Extract the [X, Y] coordinate from the center of the cell holding the provided text.  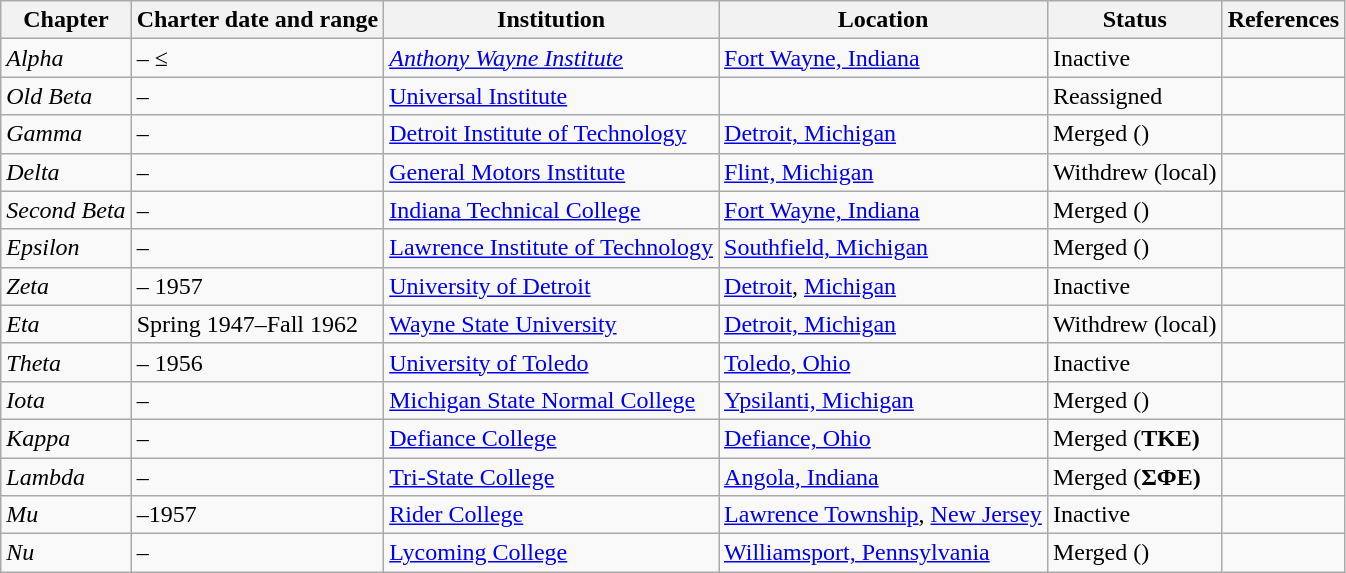
Anthony Wayne Institute [552, 58]
Defiance College [552, 438]
Iota [66, 400]
Detroit Institute of Technology [552, 134]
Williamsport, Pennsylvania [884, 553]
Epsilon [66, 248]
Charter date and range [258, 20]
Lawrence Township, New Jersey [884, 515]
Angola, Indiana [884, 477]
Merged (ΤΚΕ) [1134, 438]
University of Detroit [552, 286]
Eta [66, 324]
– 1956 [258, 362]
University of Toledo [552, 362]
Lycoming College [552, 553]
Theta [66, 362]
Location [884, 20]
Second Beta [66, 210]
Mu [66, 515]
Chapter [66, 20]
Gamma [66, 134]
Merged (ΣΦΕ) [1134, 477]
Alpha [66, 58]
– ≤ [258, 58]
Flint, Michigan [884, 172]
Institution [552, 20]
Spring 1947–Fall 1962 [258, 324]
General Motors Institute [552, 172]
– 1957 [258, 286]
Southfield, Michigan [884, 248]
Old Beta [66, 96]
Status [1134, 20]
Defiance, Ohio [884, 438]
Nu [66, 553]
References [1284, 20]
Lawrence Institute of Technology [552, 248]
Delta [66, 172]
Kappa [66, 438]
Lambda [66, 477]
Tri-State College [552, 477]
Indiana Technical College [552, 210]
Zeta [66, 286]
Michigan State Normal College [552, 400]
Wayne State University [552, 324]
Rider College [552, 515]
Toledo, Ohio [884, 362]
Ypsilanti, Michigan [884, 400]
–1957 [258, 515]
Reassigned [1134, 96]
Universal Institute [552, 96]
